Identify which cell holds the provided text, then report its (x, y) central coordinate. 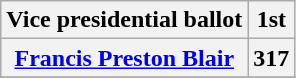
317 (272, 58)
1st (272, 20)
Francis Preston Blair (124, 58)
Vice presidential ballot (124, 20)
